Return the [X, Y] coordinate for the center point of the cell that contains the specified text.  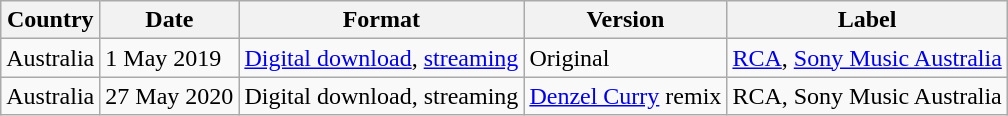
Format [382, 20]
Label [867, 20]
Version [626, 20]
Country [50, 20]
27 May 2020 [170, 96]
Original [626, 58]
Date [170, 20]
1 May 2019 [170, 58]
Denzel Curry remix [626, 96]
